Find where the given text appears and provide that cell's center as (x, y) coordinate. 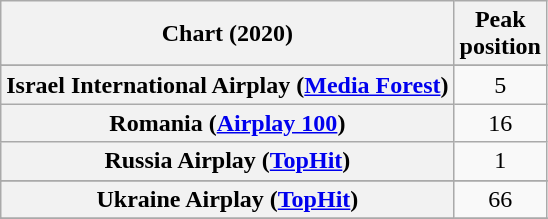
1 (500, 161)
Israel International Airplay (Media Forest) (228, 85)
Peak position (500, 34)
Chart (2020) (228, 34)
Romania (Airplay 100) (228, 123)
66 (500, 199)
Russia Airplay (TopHit) (228, 161)
16 (500, 123)
Ukraine Airplay (TopHit) (228, 199)
5 (500, 85)
